Determine the [X, Y] coordinate at the center of the cell enclosing the given text.  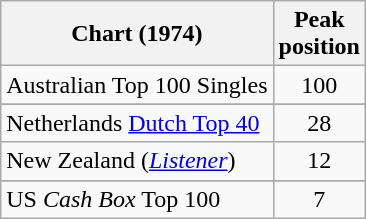
Netherlands Dutch Top 40 [137, 123]
Chart (1974) [137, 34]
US Cash Box Top 100 [137, 199]
Peakposition [319, 34]
12 [319, 161]
28 [319, 123]
Australian Top 100 Singles [137, 85]
New Zealand (Listener) [137, 161]
100 [319, 85]
7 [319, 199]
